Output the (x, y) coordinate of the center of the cell containing the given text.  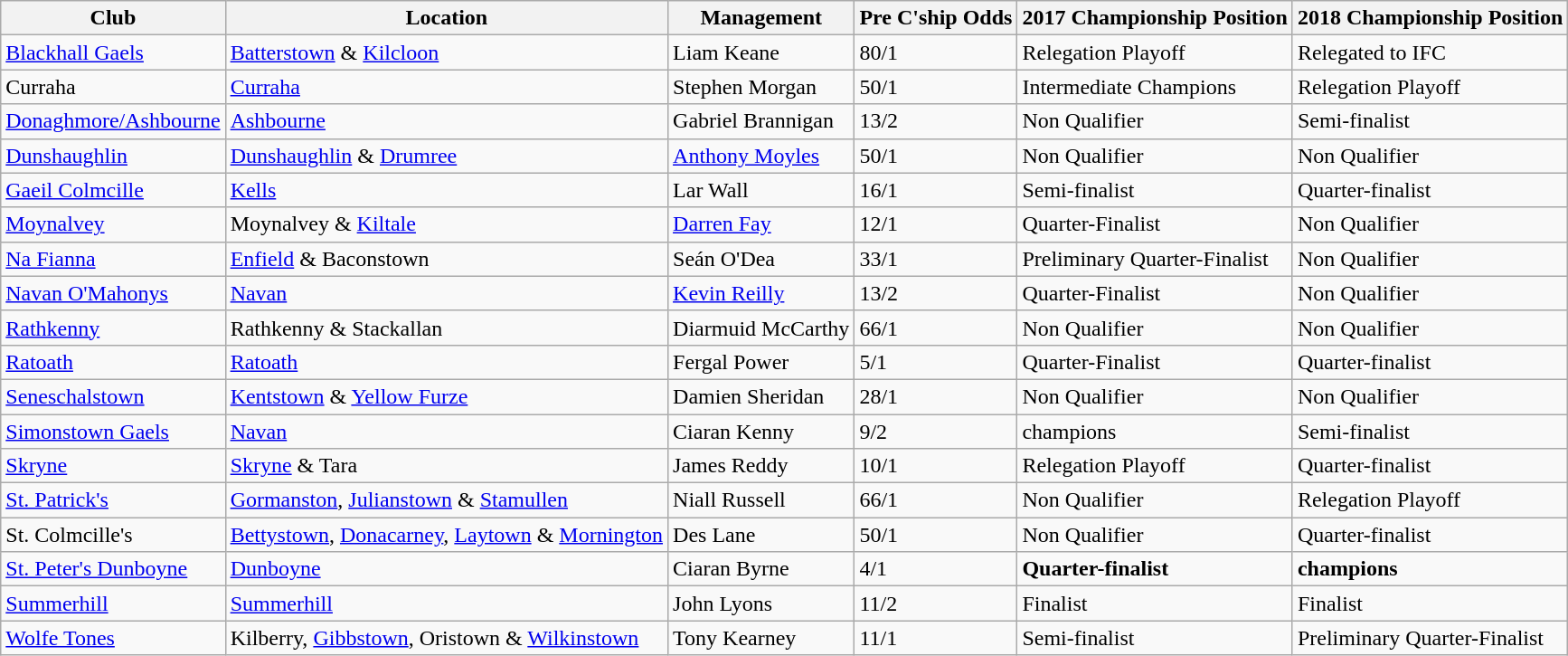
St. Patrick's (113, 500)
Rathkenny & Stackallan (447, 328)
Niall Russell (761, 500)
Skryne & Tara (447, 466)
80/1 (936, 52)
Diarmuid McCarthy (761, 328)
Intermediate Champions (1155, 87)
Lar Wall (761, 190)
Na Fianna (113, 259)
James Reddy (761, 466)
Kentstown & Yellow Furze (447, 396)
Moynalvey (113, 224)
Club (113, 18)
St. Peter's Dunboyne (113, 569)
Bettystown, Donacarney, Laytown & Mornington (447, 535)
Dunshaughlin & Drumree (447, 156)
Dunshaughlin (113, 156)
16/1 (936, 190)
Relegated to IFC (1430, 52)
Pre C'ship Odds (936, 18)
Donaghmore/Ashbourne (113, 121)
Ashbourne (447, 121)
2018 Championship Position (1430, 18)
10/1 (936, 466)
Ciaran Byrne (761, 569)
St. Colmcille's (113, 535)
Blackhall Gaels (113, 52)
Wolfe Tones (113, 638)
4/1 (936, 569)
Skryne (113, 466)
Gabriel Brannigan (761, 121)
11/1 (936, 638)
Fergal Power (761, 362)
9/2 (936, 432)
Kilberry, Gibbstown, Oristown & Wilkinstown (447, 638)
Darren Fay (761, 224)
Batterstown & Kilcloon (447, 52)
Navan O'Mahonys (113, 293)
Management (761, 18)
Ciaran Kenny (761, 432)
12/1 (936, 224)
Simonstown Gaels (113, 432)
Anthony Moyles (761, 156)
5/1 (936, 362)
Stephen Morgan (761, 87)
Gaeil Colmcille (113, 190)
Moynalvey & Kiltale (447, 224)
11/2 (936, 604)
Seneschalstown (113, 396)
Liam Keane (761, 52)
Kells (447, 190)
Rathkenny (113, 328)
Location (447, 18)
Tony Kearney (761, 638)
Des Lane (761, 535)
Kevin Reilly (761, 293)
2017 Championship Position (1155, 18)
33/1 (936, 259)
John Lyons (761, 604)
Dunboyne (447, 569)
Seán O'Dea (761, 259)
Gormanston, Julianstown & Stamullen (447, 500)
Damien Sheridan (761, 396)
Enfield & Baconstown (447, 259)
28/1 (936, 396)
